Locate the cell with the specified text and output its [x, y] center coordinate. 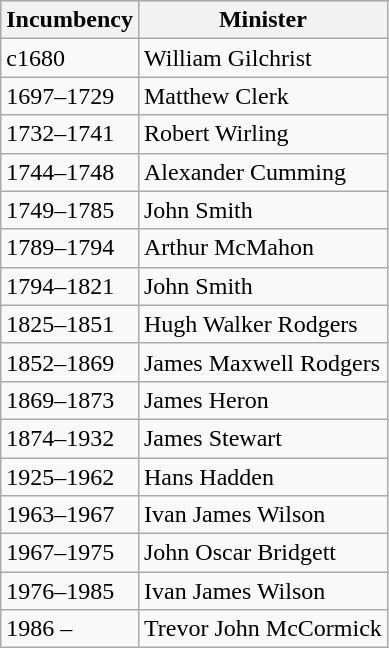
1986 – [70, 629]
Robert Wirling [262, 134]
Incumbency [70, 20]
1976–1985 [70, 591]
Matthew Clerk [262, 96]
1697–1729 [70, 96]
John Oscar Bridgett [262, 553]
c1680 [70, 58]
1794–1821 [70, 286]
1852–1869 [70, 362]
1869–1873 [70, 400]
1967–1975 [70, 553]
1874–1932 [70, 438]
Trevor John McCormick [262, 629]
Hugh Walker Rodgers [262, 324]
1744–1748 [70, 172]
James Stewart [262, 438]
1749–1785 [70, 210]
Arthur McMahon [262, 248]
1732–1741 [70, 134]
1925–1962 [70, 477]
Hans Hadden [262, 477]
Minister [262, 20]
James Maxwell Rodgers [262, 362]
1825–1851 [70, 324]
William Gilchrist [262, 58]
1963–1967 [70, 515]
1789–1794 [70, 248]
James Heron [262, 400]
Alexander Cumming [262, 172]
